Search for the cell housing the specified text and yield its (X, Y) center coordinate. 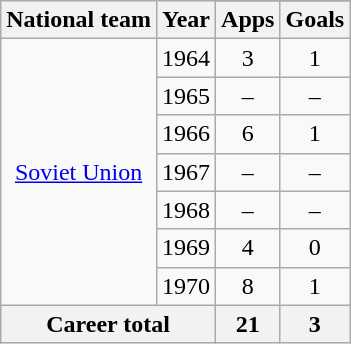
6 (248, 134)
1965 (186, 96)
21 (248, 324)
1964 (186, 58)
1970 (186, 286)
8 (248, 286)
4 (248, 248)
Year (186, 20)
1969 (186, 248)
National team (79, 20)
1967 (186, 172)
0 (315, 248)
1968 (186, 210)
Apps (248, 20)
Soviet Union (79, 172)
Career total (108, 324)
Goals (315, 20)
1966 (186, 134)
